Identify which cell holds the provided text, then report its (x, y) central coordinate. 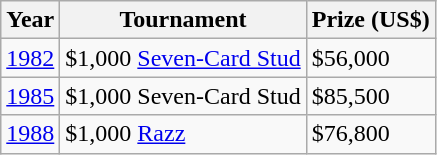
$1,000 Razz (183, 134)
Prize (US$) (370, 20)
$56,000 (370, 58)
1982 (30, 58)
1988 (30, 134)
1985 (30, 96)
$85,500 (370, 96)
Year (30, 20)
$76,800 (370, 134)
Tournament (183, 20)
